Extract the [x, y] coordinate from the center of the cell holding the provided text.  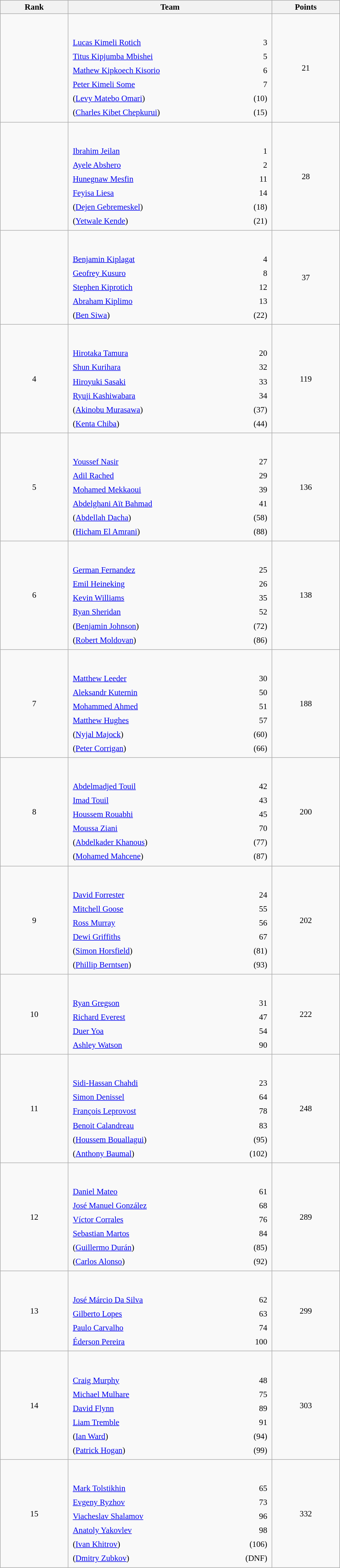
55 [248, 909]
Matthew Hughes [150, 720]
41 [252, 504]
Titus Kipjumba Mbishei [154, 57]
42 [251, 787]
(Guillermo Durán) [152, 1248]
98 [244, 1530]
Ryan Sheridan [150, 612]
(87) [251, 856]
German Fernandez [150, 570]
(Phillip Berntsen) [148, 965]
(10) [253, 99]
Ross Murray [148, 923]
Sidi-Hassan Chahdi [148, 1083]
(94) [247, 1436]
202 [306, 920]
José Márcio Da Silva 62 Gilberto Lopes 63 Paulo Carvalho 74 Éderson Pereira 100 [170, 1311]
52 [250, 612]
Feyisa Liesa [151, 193]
(Dmitry Zubkov) [144, 1558]
Sidi-Hassan Chahdi 23 Simon Denissel 64 François Leprovost 78 Benoit Calandreau 83 (Houssem Bouallagui) (95) (Anthony Baumal) (102) [170, 1109]
Liam Tremble [148, 1422]
74 [252, 1328]
Points [306, 7]
Shun Kurihara [151, 367]
43 [251, 800]
Matthew Leeder 30 Aleksandr Kuternin 50 Mohammed Ahmed 51 Matthew Hughes 57 (Nyjal Majock) (60) (Peter Corrigan) (66) [170, 703]
37 [306, 277]
(15) [253, 113]
64 [247, 1097]
Matthew Leeder [150, 678]
(77) [251, 842]
Youssef Nasir 27 Adil Rached 29 Mohamed Mekkaoui 39 Abdelghani Aït Bahmad 41 (Abdellah Dacha) (58) (Hicham El Amrani) (88) [170, 487]
(66) [250, 748]
David Forrester [148, 895]
(85) [251, 1248]
54 [252, 1031]
(Ivan Khitrov) [144, 1544]
75 [247, 1394]
222 [306, 1014]
Stephen Kiprotich [149, 287]
(22) [249, 315]
21 [306, 68]
200 [306, 812]
63 [252, 1314]
(58) [252, 518]
(Patrick Hogan) [148, 1450]
248 [306, 1109]
(Ian Ward) [148, 1436]
29 [252, 475]
34 [250, 395]
(44) [250, 424]
39 [252, 490]
(92) [251, 1262]
(81) [248, 951]
Ryan Gregson [153, 1003]
188 [306, 703]
(Mohamed Mahcene) [152, 856]
65 [244, 1488]
(60) [250, 734]
Ayele Abshero [151, 165]
24 [248, 895]
Rank [34, 7]
35 [250, 598]
89 [247, 1408]
(Houssem Bouallagui) [148, 1139]
Hirotaka Tamura [151, 353]
Víctor Corrales [152, 1219]
(Benjamin Johnson) [150, 626]
Simon Denissel [148, 1097]
Daniel Mateo 61 José Manuel González 68 Víctor Corrales 76 Sebastian Martos 84 (Guillermo Durán) (85) (Carlos Alonso) (92) [170, 1217]
(Akinobu Murasawa) [151, 410]
José Márcio Da Silva [152, 1300]
289 [306, 1217]
Ibrahim Jeilan [151, 151]
Anatoly Yakovlev [144, 1530]
(Abdellah Dacha) [153, 518]
(Nyjal Majock) [150, 734]
Mitchell Goose [148, 909]
73 [244, 1502]
Mark Tolstikhin [144, 1488]
31 [252, 1003]
David Forrester 24 Mitchell Goose 55 Ross Murray 56 Dewi Griffiths 67 (Simon Horsfield) (81) (Phillip Berntsen) (93) [170, 920]
70 [251, 828]
Ashley Watson [153, 1045]
56 [248, 923]
51 [250, 706]
67 [248, 937]
David Flynn [148, 1408]
Geofrey Kusuro [149, 273]
90 [252, 1045]
Adil Rached [153, 475]
Lucas Kimeli Rotich [154, 43]
Kevin Williams [150, 598]
(72) [250, 626]
Aleksandr Kuternin [150, 692]
Abdelmadjed Touil [152, 787]
(Anthony Baumal) [148, 1153]
(99) [247, 1450]
(88) [252, 532]
(95) [247, 1139]
1 [250, 151]
(Carlos Alonso) [152, 1262]
Imad Touil [152, 800]
Ryuji Kashiwabara [151, 395]
(Dejen Gebremeskel) [151, 207]
100 [252, 1342]
303 [306, 1405]
47 [252, 1017]
Peter Kimeli Some [154, 85]
Éderson Pereira [152, 1342]
62 [252, 1300]
Mathew Kipkoech Kisorio [154, 71]
(Levy Matebo Omari) [154, 99]
Paulo Carvalho [152, 1328]
Hunegnaw Mesfin [151, 179]
(Yetwale Kende) [151, 221]
138 [306, 595]
German Fernandez 25 Emil Heineking 26 Kevin Williams 35 Ryan Sheridan 52 (Benjamin Johnson) (72) (Robert Moldovan) (86) [170, 595]
45 [251, 814]
Daniel Mateo [152, 1191]
57 [250, 720]
Abraham Kiplimo [149, 301]
Mohammed Ahmed [150, 706]
Evgeny Ryzhov [144, 1502]
Lucas Kimeli Rotich 3 Titus Kipjumba Mbishei 5 Mathew Kipkoech Kisorio 6 Peter Kimeli Some 7 (Levy Matebo Omari) (10) (Charles Kibet Chepkurui) (15) [170, 68]
(Kenta Chiba) [151, 424]
2 [250, 165]
78 [247, 1111]
Dewi Griffiths [148, 937]
30 [250, 678]
(Charles Kibet Chepkurui) [154, 113]
François Leprovost [148, 1111]
Mark Tolstikhin 65 Evgeny Ryzhov 73 Viacheslav Shalamov 96 Anatoly Yakovlev 98 (Ivan Khitrov) (106) (Dmitry Zubkov) (DNF) [170, 1514]
Viacheslav Shalamov [144, 1516]
José Manuel González [152, 1205]
Michael Mulhare [148, 1394]
27 [252, 462]
119 [306, 379]
Gilberto Lopes [152, 1314]
48 [247, 1380]
Duer Yoa [153, 1031]
Richard Everest [153, 1017]
Houssem Rouabhi [152, 814]
(21) [250, 221]
(106) [244, 1544]
(Ben Siwa) [149, 315]
20 [250, 353]
(18) [250, 207]
Benjamin Kiplagat [149, 259]
9 [34, 920]
(DNF) [244, 1558]
91 [247, 1422]
25 [250, 570]
Abdelghani Aït Bahmad [153, 504]
68 [251, 1205]
(Abdelkader Khanous) [152, 842]
(Robert Moldovan) [150, 640]
28 [306, 176]
(102) [247, 1153]
332 [306, 1514]
96 [244, 1516]
84 [251, 1234]
23 [247, 1083]
(86) [250, 640]
Emil Heineking [150, 584]
33 [250, 381]
(Simon Horsfield) [148, 951]
299 [306, 1311]
(Hicham El Amrani) [153, 532]
76 [251, 1219]
Hirotaka Tamura 20 Shun Kurihara 32 Hiroyuki Sasaki 33 Ryuji Kashiwabara 34 (Akinobu Murasawa) (37) (Kenta Chiba) (44) [170, 379]
Benjamin Kiplagat 4 Geofrey Kusuro 8 Stephen Kiprotich 12 Abraham Kiplimo 13 (Ben Siwa) (22) [170, 277]
Moussa Ziani [152, 828]
Hiroyuki Sasaki [151, 381]
Youssef Nasir [153, 462]
32 [250, 367]
15 [34, 1514]
Sebastian Martos [152, 1234]
Abdelmadjed Touil 42 Imad Touil 43 Houssem Rouabhi 45 Moussa Ziani 70 (Abdelkader Khanous) (77) (Mohamed Mahcene) (87) [170, 812]
50 [250, 692]
Craig Murphy [148, 1380]
3 [253, 43]
26 [250, 584]
Team [170, 7]
10 [34, 1014]
Craig Murphy 48 Michael Mulhare 75 David Flynn 89 Liam Tremble 91 (Ian Ward) (94) (Patrick Hogan) (99) [170, 1405]
(37) [250, 410]
Ryan Gregson 31 Richard Everest 47 Duer Yoa 54 Ashley Watson 90 [170, 1014]
Mohamed Mekkaoui [153, 490]
(93) [248, 965]
61 [251, 1191]
136 [306, 487]
83 [247, 1125]
Ibrahim Jeilan 1 Ayele Abshero 2 Hunegnaw Mesfin 11 Feyisa Liesa 14 (Dejen Gebremeskel) (18) (Yetwale Kende) (21) [170, 176]
(Peter Corrigan) [150, 748]
Benoit Calandreau [148, 1125]
